Capture the cell that displays the provided text and extract its (X, Y) central coordinate. 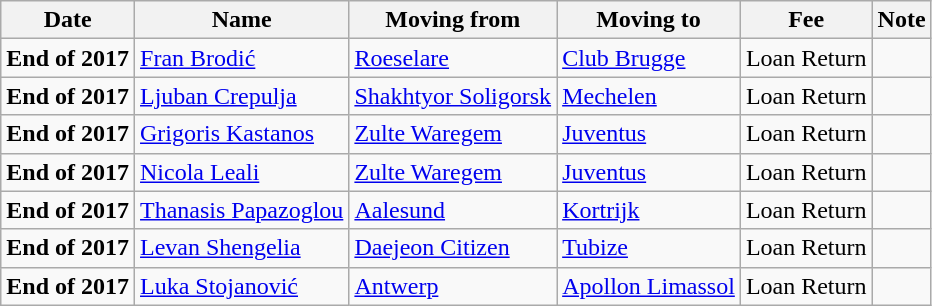
Roeselare (453, 58)
Nicola Leali (242, 172)
Moving from (453, 20)
Thanasis Papazoglou (242, 210)
Aalesund (453, 210)
Fran Brodić (242, 58)
Apollon Limassol (649, 286)
Note (902, 20)
Luka Stojanović (242, 286)
Name (242, 20)
Fee (806, 20)
Mechelen (649, 96)
Grigoris Kastanos (242, 134)
Levan Shengelia (242, 248)
Antwerp (453, 286)
Daejeon Citizen (453, 248)
Tubize (649, 248)
Club Brugge (649, 58)
Ljuban Crepulja (242, 96)
Date (68, 20)
Kortrijk (649, 210)
Shakhtyor Soligorsk (453, 96)
Moving to (649, 20)
